Identify which cell holds the provided text, then report its [x, y] central coordinate. 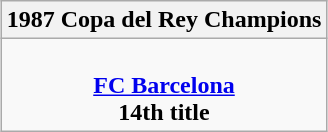
FC Barcelona 14th title [164, 85]
1987 Copa del Rey Champions [164, 20]
